Determine the (x, y) coordinate at the center of the cell enclosing the given text.  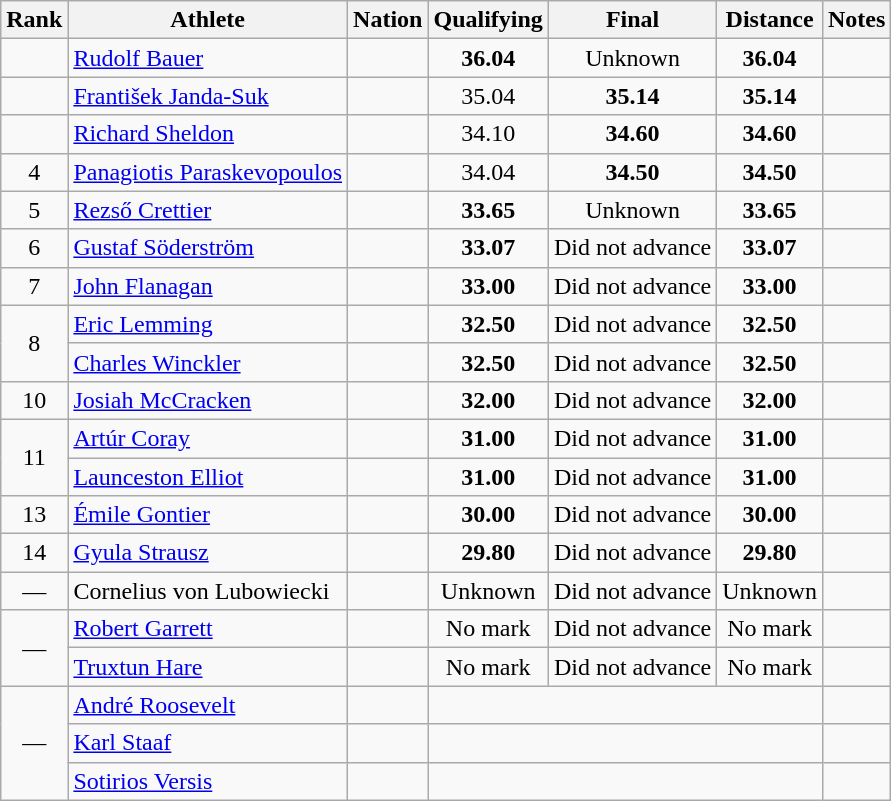
Athlete (208, 20)
35.04 (488, 96)
Charles Winckler (208, 362)
John Flanagan (208, 286)
Richard Sheldon (208, 134)
34.10 (488, 134)
Truxtun Hare (208, 667)
Gustaf Söderström (208, 248)
4 (34, 172)
František Janda-Suk (208, 96)
Cornelius von Lubowiecki (208, 591)
11 (34, 457)
Sotirios Versis (208, 781)
Qualifying (488, 20)
Panagiotis Paraskevopoulos (208, 172)
Artúr Coray (208, 438)
Émile Gontier (208, 515)
10 (34, 400)
Rezső Crettier (208, 210)
Josiah McCracken (208, 400)
8 (34, 343)
34.04 (488, 172)
13 (34, 515)
14 (34, 553)
Rank (34, 20)
Nation (388, 20)
Launceston Elliot (208, 477)
Notes (856, 20)
Karl Staaf (208, 743)
Rudolf Bauer (208, 58)
5 (34, 210)
André Roosevelt (208, 705)
Final (632, 20)
7 (34, 286)
Eric Lemming (208, 324)
Robert Garrett (208, 629)
6 (34, 248)
Gyula Strausz (208, 553)
Distance (770, 20)
